Detect which cell encompasses the target text, then output its [x, y] center coordinate. 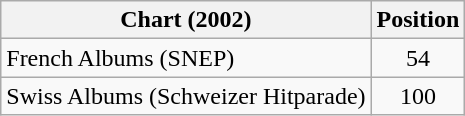
French Albums (SNEP) [186, 58]
54 [418, 58]
Swiss Albums (Schweizer Hitparade) [186, 96]
Position [418, 20]
Chart (2002) [186, 20]
100 [418, 96]
